Search for the cell housing the specified text and yield its [x, y] center coordinate. 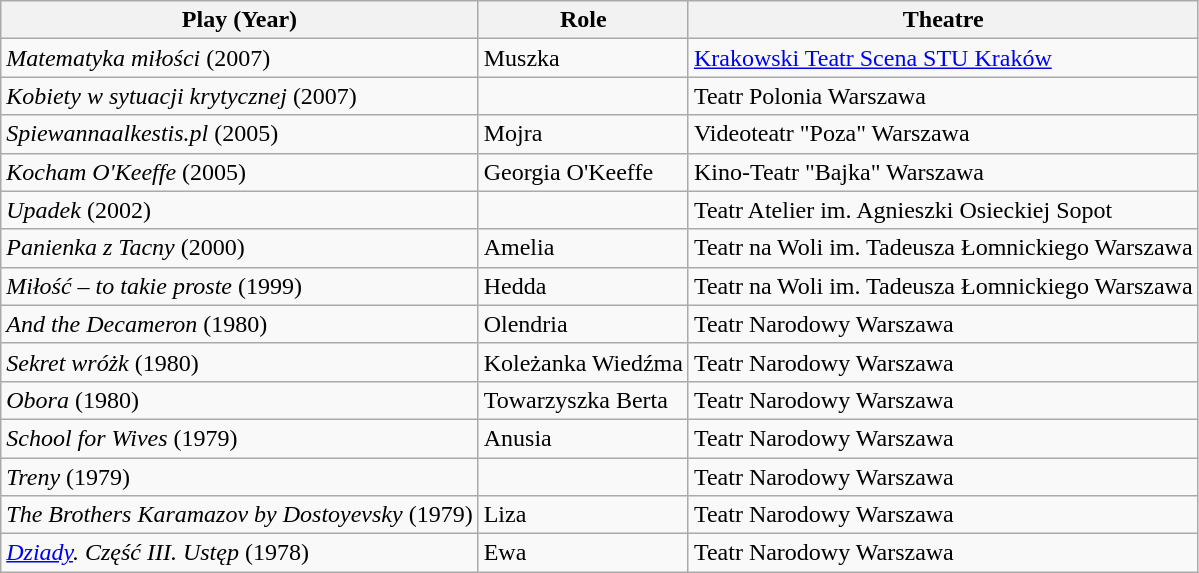
Spiewannaalkestis.pl (2005) [240, 134]
Videoteatr "Poza" Warszawa [943, 134]
Teatr Atelier im. Agnieszki Osieckiej Sopot [943, 210]
Olendria [583, 324]
Miłość – to takie proste (1999) [240, 286]
School for Wives (1979) [240, 438]
Obora (1980) [240, 400]
Liza [583, 515]
Ewa [583, 553]
Muszka [583, 58]
Treny (1979) [240, 477]
Role [583, 20]
Anusia [583, 438]
The Brothers Karamazov by Dostoyevsky (1979) [240, 515]
Theatre [943, 20]
Kino-Teatr "Bajka" Warszawa [943, 172]
Hedda [583, 286]
Georgia O'Keeffe [583, 172]
Amelia [583, 248]
And the Decameron (1980) [240, 324]
Kobiety w sytuacji krytycznej (2007) [240, 96]
Upadek (2002) [240, 210]
Play (Year) [240, 20]
Matematyka miłości (2007) [240, 58]
Krakowski Teatr Scena STU Kraków [943, 58]
Kocham O'Keeffe (2005) [240, 172]
Sekret wróżk (1980) [240, 362]
Teatr Polonia Warszawa [943, 96]
Koleżanka Wiedźma [583, 362]
Dziady. Część III. Ustęp (1978) [240, 553]
Mojra [583, 134]
Towarzyszka Berta [583, 400]
Panienka z Tacny (2000) [240, 248]
